Determine the [x, y] coordinate at the center of the cell enclosing the given text.  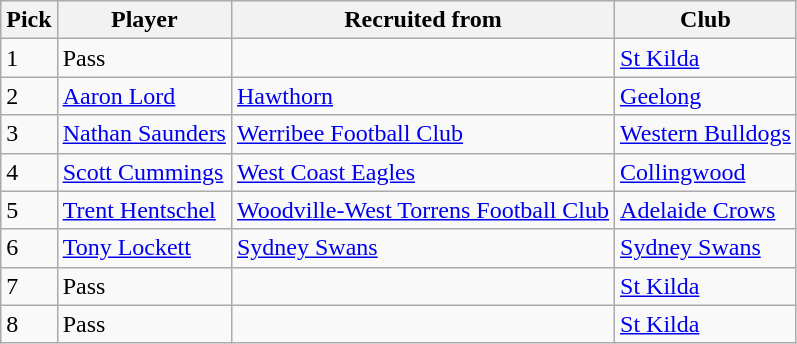
Tony Lockett [144, 248]
5 [29, 210]
Hawthorn [422, 96]
8 [29, 324]
Scott Cummings [144, 172]
Geelong [706, 96]
Woodville-West Torrens Football Club [422, 210]
Recruited from [422, 20]
1 [29, 58]
Player [144, 20]
6 [29, 248]
Pick [29, 20]
4 [29, 172]
West Coast Eagles [422, 172]
Collingwood [706, 172]
Club [706, 20]
Adelaide Crows [706, 210]
Trent Hentschel [144, 210]
Werribee Football Club [422, 134]
Nathan Saunders [144, 134]
Western Bulldogs [706, 134]
Aaron Lord [144, 96]
2 [29, 96]
3 [29, 134]
7 [29, 286]
